Capture the cell that displays the provided text and extract its (x, y) central coordinate. 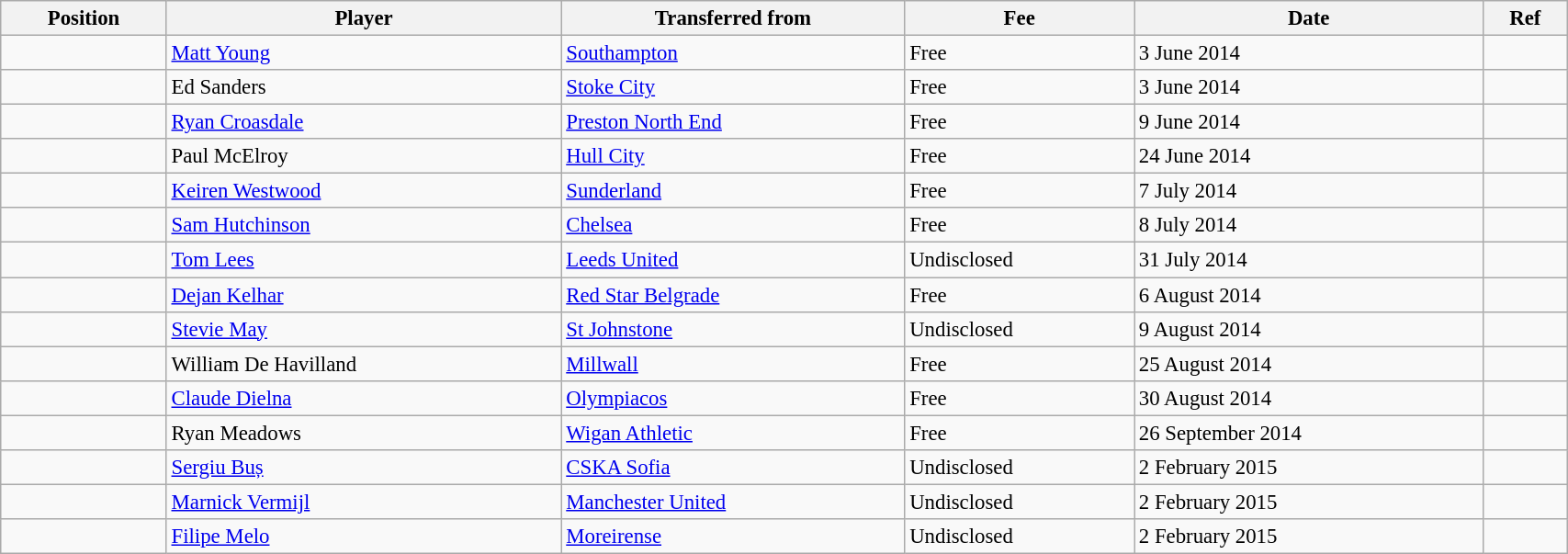
Millwall (733, 364)
Tom Lees (364, 260)
CSKA Sofia (733, 468)
Keiren Westwood (364, 191)
Player (364, 18)
Dejan Kelhar (364, 295)
Ref (1525, 18)
Wigan Athletic (733, 433)
Date (1309, 18)
Red Star Belgrade (733, 295)
Ed Sanders (364, 87)
Leeds United (733, 260)
25 August 2014 (1309, 364)
Filipe Melo (364, 537)
Olympiacos (733, 398)
Moreirense (733, 537)
Stoke City (733, 87)
31 July 2014 (1309, 260)
Marnick Vermijl (364, 502)
Hull City (733, 156)
Southampton (733, 53)
8 July 2014 (1309, 225)
Matt Young (364, 53)
William De Havilland (364, 364)
Claude Dielna (364, 398)
Sam Hutchinson (364, 225)
Position (84, 18)
Ryan Croasdale (364, 122)
24 June 2014 (1309, 156)
9 June 2014 (1309, 122)
Preston North End (733, 122)
Paul McElroy (364, 156)
Sergiu Buș (364, 468)
6 August 2014 (1309, 295)
St Johnstone (733, 329)
7 July 2014 (1309, 191)
26 September 2014 (1309, 433)
Chelsea (733, 225)
Transferred from (733, 18)
Sunderland (733, 191)
Fee (1020, 18)
Manchester United (733, 502)
Ryan Meadows (364, 433)
30 August 2014 (1309, 398)
9 August 2014 (1309, 329)
Stevie May (364, 329)
